Capture the cell that displays the provided text and extract its (x, y) central coordinate. 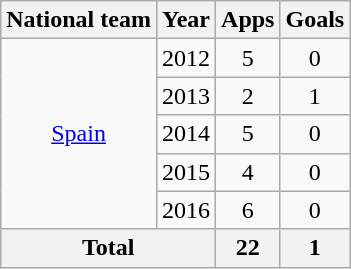
Apps (248, 20)
6 (248, 210)
2014 (186, 134)
Goals (315, 20)
Year (186, 20)
2012 (186, 58)
2015 (186, 172)
2016 (186, 210)
2013 (186, 96)
National team (79, 20)
Spain (79, 134)
Total (108, 248)
22 (248, 248)
2 (248, 96)
4 (248, 172)
